Return [X, Y] of the center of cell containing provided text 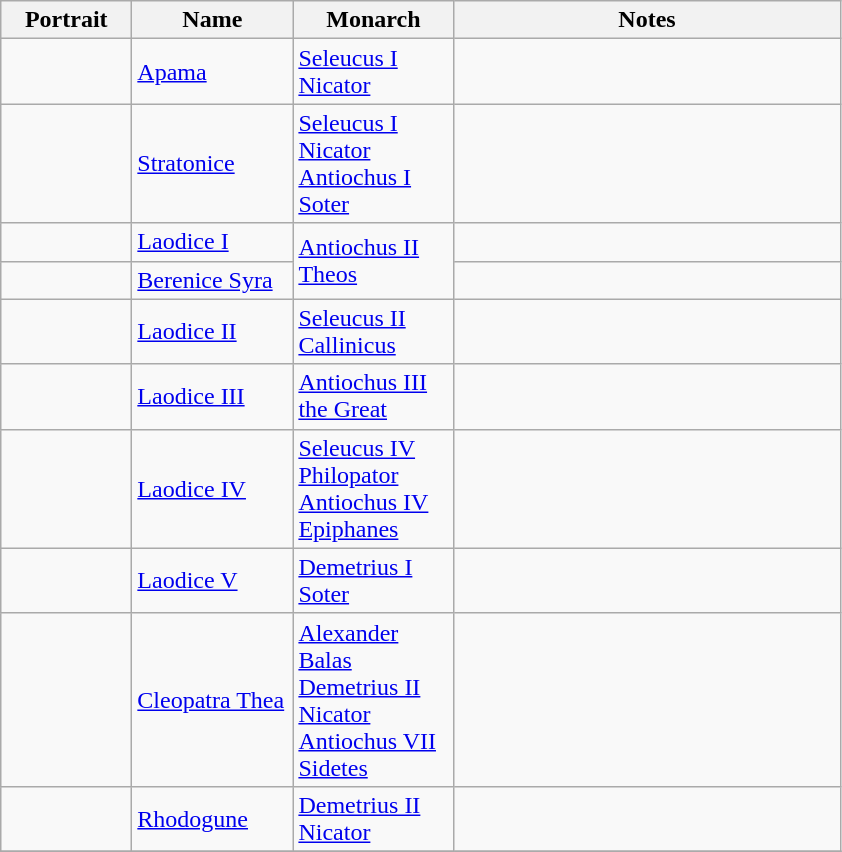
Cleopatra Thea [212, 700]
Portrait [66, 20]
Laodice IV [212, 488]
Name [212, 20]
Seleucus I NicatorAntiochus I Soter [374, 164]
Seleucus IV PhilopatorAntiochus IV Epiphanes [374, 488]
Laodice II [212, 332]
Stratonice [212, 164]
Antiochus II Theos [374, 261]
Antiochus III the Great [374, 396]
Monarch [374, 20]
Demetrius I Soter [374, 580]
Laodice I [212, 242]
Berenice Syra [212, 280]
Seleucus I Nicator [374, 72]
Notes [647, 20]
Rhodogune [212, 818]
Laodice III [212, 396]
Laodice V [212, 580]
Demetrius II Nicator [374, 818]
Seleucus II Callinicus [374, 332]
Alexander BalasDemetrius II NicatorAntiochus VII Sidetes [374, 700]
Apama [212, 72]
